Capture the cell that displays the provided text and extract its (x, y) central coordinate. 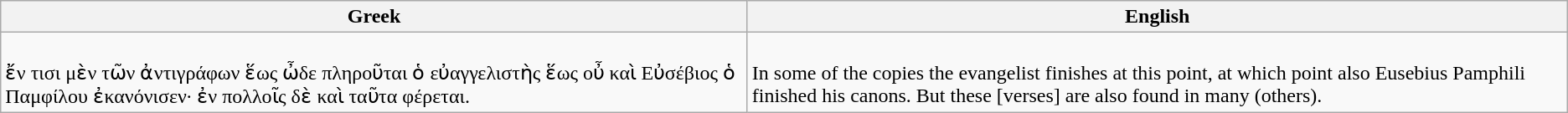
Greek (374, 17)
ἔν τισι μὲν τῶν ἀντιγράφων ἕως ὦδε πληροῦται ὁ εὐαγγελιστὴς ἕως οὖ καὶ Εὐσέβιος ὁ Παμφίλου ἐκανόνισεν· ἐν πολλοῖς δὲ καὶ ταῦτα φέρεται. (374, 72)
English (1158, 17)
